Search for the cell housing the specified text and yield its [X, Y] center coordinate. 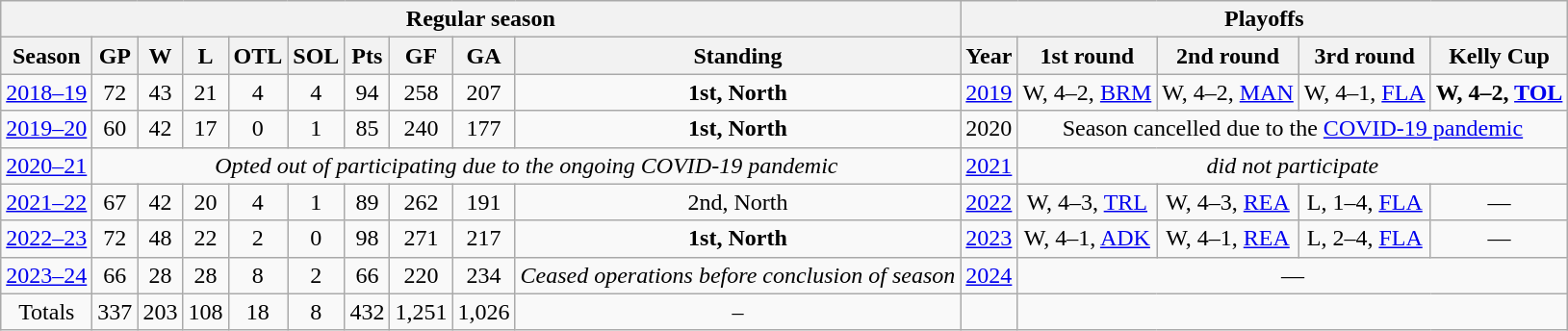
2024 [990, 275]
20 [206, 202]
2023 [990, 239]
W, 4–3, TRL [1088, 202]
220 [422, 275]
Opted out of participating due to the ongoing COVID-19 pandemic [527, 165]
1st round [1088, 56]
GP [116, 56]
21 [206, 92]
Standing [737, 56]
48 [160, 239]
2021–22 [46, 202]
OTL [258, 56]
W, 4–1, REA [1228, 239]
89 [368, 202]
W, 4–1, FLA [1365, 92]
337 [116, 312]
22 [206, 239]
1,026 [483, 312]
W, 4–2, BRM [1088, 92]
108 [206, 312]
L [206, 56]
Playoffs [1265, 19]
258 [422, 92]
– [737, 312]
Kelly Cup [1500, 56]
85 [368, 129]
262 [422, 202]
Season cancelled due to the COVID-19 pandemic [1293, 129]
2021 [990, 165]
191 [483, 202]
1,251 [422, 312]
94 [368, 92]
W, 4–1, ADK [1088, 239]
L, 1–4, FLA [1365, 202]
432 [368, 312]
217 [483, 239]
203 [160, 312]
2022 [990, 202]
2023–24 [46, 275]
177 [483, 129]
Year [990, 56]
did not participate [1293, 165]
2022–23 [46, 239]
17 [206, 129]
2019 [990, 92]
Totals [46, 312]
Pts [368, 56]
240 [422, 129]
2020 [990, 129]
L, 2–4, FLA [1365, 239]
SOL [316, 56]
67 [116, 202]
2nd round [1228, 56]
GF [422, 56]
234 [483, 275]
2020–21 [46, 165]
Ceased operations before conclusion of season [737, 275]
2nd, North [737, 202]
W, 4–2, TOL [1500, 92]
W [160, 56]
98 [368, 239]
2019–20 [46, 129]
Season [46, 56]
43 [160, 92]
60 [116, 129]
271 [422, 239]
207 [483, 92]
GA [483, 56]
2018–19 [46, 92]
3rd round [1365, 56]
W, 4–3, REA [1228, 202]
W, 4–2, MAN [1228, 92]
18 [258, 312]
Regular season [481, 19]
